Pinpoint the cell where the given text exists, returning its (X, Y) midpoint coordinate. 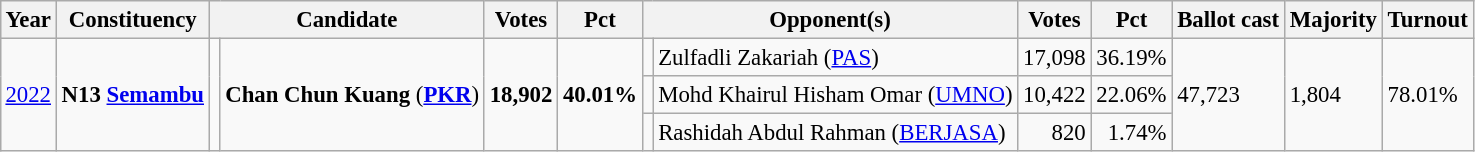
47,723 (1228, 94)
Year (28, 20)
Opponent(s) (830, 20)
17,098 (1054, 57)
1.74% (1132, 133)
18,902 (520, 94)
Candidate (346, 20)
40.01% (600, 94)
Turnout (1428, 20)
Zulfadli Zakariah (PAS) (836, 57)
N13 Semambu (132, 94)
Majority (1333, 20)
Mohd Khairul Hisham Omar (UMNO) (836, 95)
1,804 (1333, 94)
2022 (28, 94)
Chan Chun Kuang (PKR) (352, 94)
36.19% (1132, 57)
820 (1054, 133)
Rashidah Abdul Rahman (BERJASA) (836, 133)
22.06% (1132, 95)
10,422 (1054, 95)
Constituency (132, 20)
Ballot cast (1228, 20)
78.01% (1428, 94)
